Pinpoint the cell where the given text exists, returning its [x, y] midpoint coordinate. 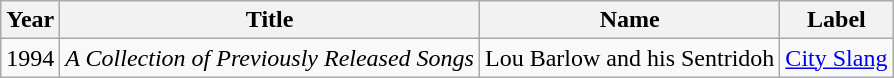
Name [629, 20]
Lou Barlow and his Sentridoh [629, 58]
Year [30, 20]
Title [270, 20]
City Slang [836, 58]
Label [836, 20]
A Collection of Previously Released Songs [270, 58]
1994 [30, 58]
